Determine the [X, Y] coordinate at the center of the cell enclosing the given text.  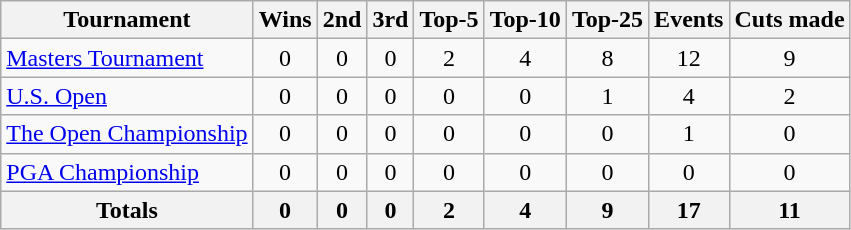
PGA Championship [127, 172]
Top-25 [607, 20]
Masters Tournament [127, 58]
Tournament [127, 20]
Top-10 [525, 20]
Wins [285, 20]
The Open Championship [127, 134]
U.S. Open [127, 96]
11 [790, 210]
Events [689, 20]
12 [689, 58]
Top-5 [449, 20]
8 [607, 58]
Cuts made [790, 20]
Totals [127, 210]
3rd [390, 20]
2nd [342, 20]
17 [689, 210]
